Provide the (x, y) coordinate of the cell's center where the given text is located.  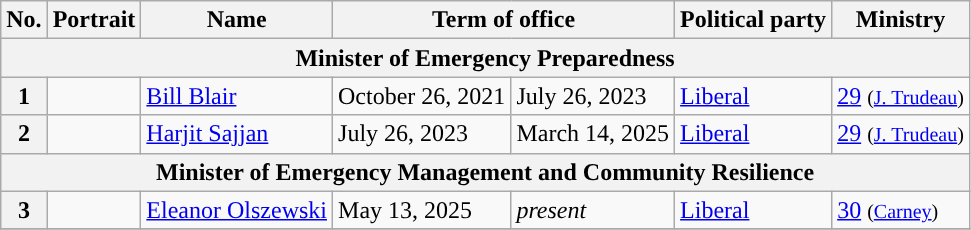
October 26, 2021 (422, 96)
2 (24, 134)
3 (24, 210)
Portrait (94, 20)
Harjit Sajjan (237, 134)
Eleanor Olszewski (237, 210)
May 13, 2025 (422, 210)
present (593, 210)
Minister of Emergency Management and Community Resilience (486, 172)
No. (24, 20)
Political party (754, 20)
Term of office (504, 20)
30 (Carney) (901, 210)
1 (24, 96)
Bill Blair (237, 96)
Minister of Emergency Preparedness (486, 58)
Ministry (901, 20)
Name (237, 20)
March 14, 2025 (593, 134)
